Extract the [X, Y] coordinate from the center of the cell holding the provided text.  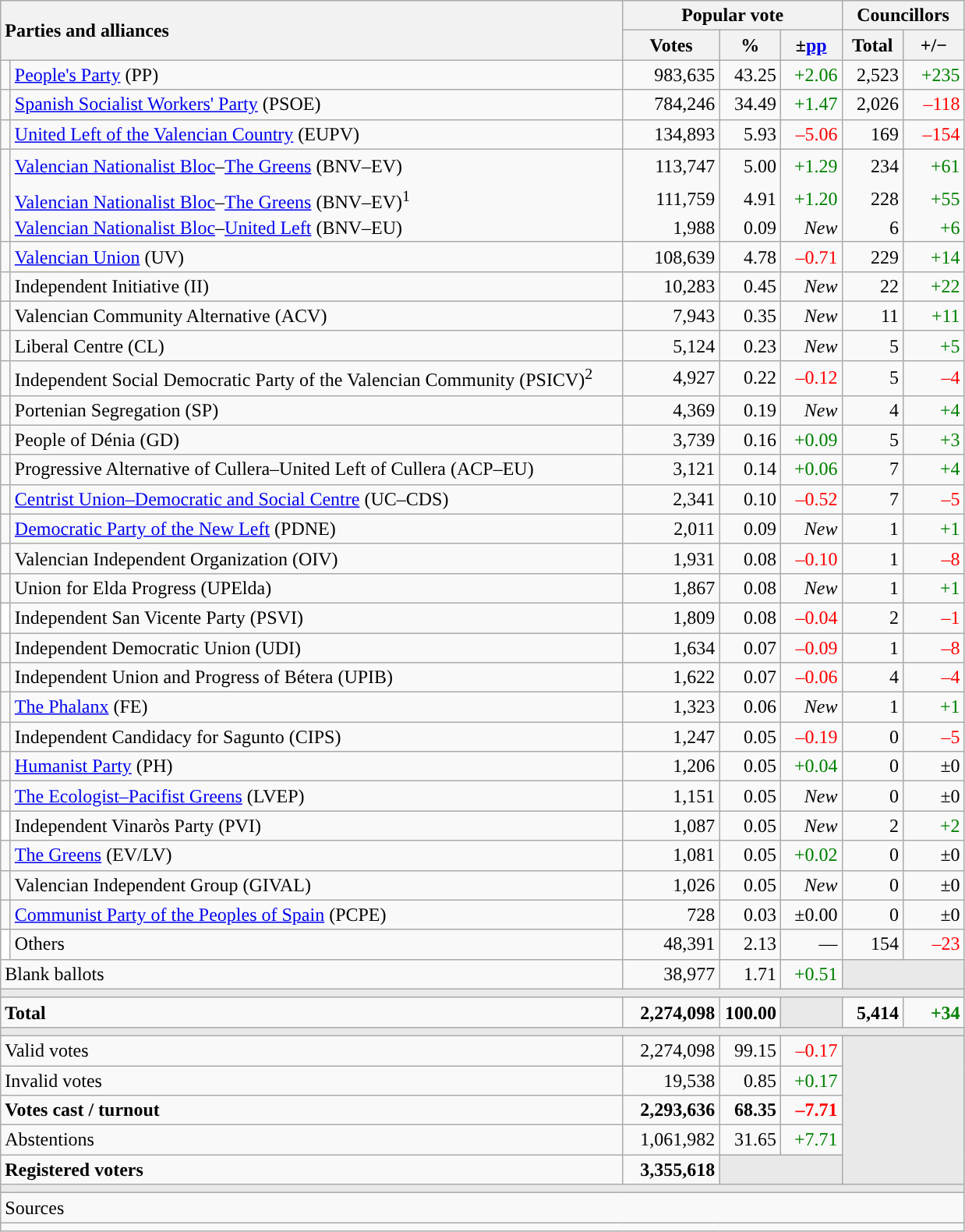
–0.71 [811, 257]
Independent Initiative (II) [316, 286]
Valencian Nationalist Bloc–The Greens (BNV–EV)1 [316, 199]
4,927 [671, 377]
+55 [934, 199]
+0.06 [811, 469]
Registered voters [312, 1170]
1,061,982 [671, 1140]
1,634 [671, 648]
1.71 [750, 974]
1,809 [671, 618]
3,355,618 [671, 1170]
1,622 [671, 678]
38,977 [671, 974]
10,283 [671, 286]
+34 [934, 1012]
0.06 [750, 707]
–0.09 [811, 648]
The Phalanx (FE) [316, 707]
Popular vote [733, 16]
Independent Candidacy for Sagunto (CIPS) [316, 737]
48,391 [671, 944]
+61 [934, 165]
+22 [934, 286]
983,635 [671, 75]
68.35 [750, 1110]
234 [873, 165]
6 [873, 228]
–0.06 [811, 678]
Votes [671, 45]
2,293,636 [671, 1110]
2,341 [671, 499]
0.03 [750, 915]
+0.51 [811, 974]
+0.17 [811, 1081]
1,323 [671, 707]
–154 [934, 134]
4,369 [671, 410]
0.85 [750, 1081]
–0.17 [811, 1050]
+0.09 [811, 440]
+6 [934, 228]
Blank ballots [312, 974]
1,988 [671, 228]
Valencian Nationalist Bloc–The Greens (BNV–EV) [316, 165]
7,943 [671, 316]
Independent Social Democratic Party of the Valencian Community (PSICV)2 [316, 377]
+1.29 [811, 165]
0.14 [750, 469]
0.22 [750, 377]
0.10 [750, 499]
–1 [934, 618]
1,087 [671, 826]
2,523 [873, 75]
229 [873, 257]
— [811, 944]
4.91 [750, 199]
Valencian Community Alternative (ACV) [316, 316]
0.23 [750, 345]
The Greens (EV/LV) [316, 855]
1,931 [671, 558]
Valencian Nationalist Bloc–United Left (BNV–EU) [316, 228]
+2 [934, 826]
5,414 [873, 1012]
People of Dénia (GD) [316, 440]
Valid votes [312, 1050]
2,026 [873, 104]
–0.12 [811, 377]
Invalid votes [312, 1081]
–118 [934, 104]
Sources [483, 1208]
1,026 [671, 885]
728 [671, 915]
1,206 [671, 766]
Spanish Socialist Workers' Party (PSOE) [316, 104]
±0.00 [811, 915]
–0.10 [811, 558]
Independent San Vicente Party (PSVI) [316, 618]
108,639 [671, 257]
113,747 [671, 165]
+235 [934, 75]
5.00 [750, 165]
+1.20 [811, 199]
+0.02 [811, 855]
Democratic Party of the New Left (PDNE) [316, 529]
–5.06 [811, 134]
3,121 [671, 469]
154 [873, 944]
34.49 [750, 104]
Votes cast / turnout [312, 1110]
+1.47 [811, 104]
–7.71 [811, 1110]
228 [873, 199]
Liberal Centre (CL) [316, 345]
99.15 [750, 1050]
Union for Elda Progress (UPElda) [316, 588]
3,739 [671, 440]
0.19 [750, 410]
2.13 [750, 944]
111,759 [671, 199]
–0.52 [811, 499]
Communist Party of the Peoples of Spain (PCPE) [316, 915]
+14 [934, 257]
–0.04 [811, 618]
United Left of the Valencian Country (EUPV) [316, 134]
5.93 [750, 134]
+/− [934, 45]
1,081 [671, 855]
1,151 [671, 796]
–0.19 [811, 737]
0.35 [750, 316]
Others [316, 944]
Valencian Union (UV) [316, 257]
Independent Democratic Union (UDI) [316, 648]
31.65 [750, 1140]
1,247 [671, 737]
Independent Vinaròs Party (PVI) [316, 826]
43.25 [750, 75]
11 [873, 316]
0.45 [750, 286]
100.00 [750, 1012]
Valencian Independent Group (GIVAL) [316, 885]
0.16 [750, 440]
Centrist Union–Democratic and Social Centre (UC–CDS) [316, 499]
Abstentions [312, 1140]
±pp [811, 45]
22 [873, 286]
The Ecologist–Pacifist Greens (LVEP) [316, 796]
Councillors [903, 16]
4.78 [750, 257]
Humanist Party (PH) [316, 766]
1,867 [671, 588]
+7.71 [811, 1140]
Valencian Independent Organization (OIV) [316, 558]
People's Party (PP) [316, 75]
+2.06 [811, 75]
Portenian Segregation (SP) [316, 410]
+0.04 [811, 766]
Parties and alliances [312, 30]
+5 [934, 345]
19,538 [671, 1081]
169 [873, 134]
–23 [934, 944]
Progressive Alternative of Cullera–United Left of Cullera (ACP–EU) [316, 469]
+3 [934, 440]
Independent Union and Progress of Bétera (UPIB) [316, 678]
134,893 [671, 134]
5,124 [671, 345]
+11 [934, 316]
784,246 [671, 104]
2,011 [671, 529]
% [750, 45]
